Output the (X, Y) coordinate of the center of the cell containing the given text.  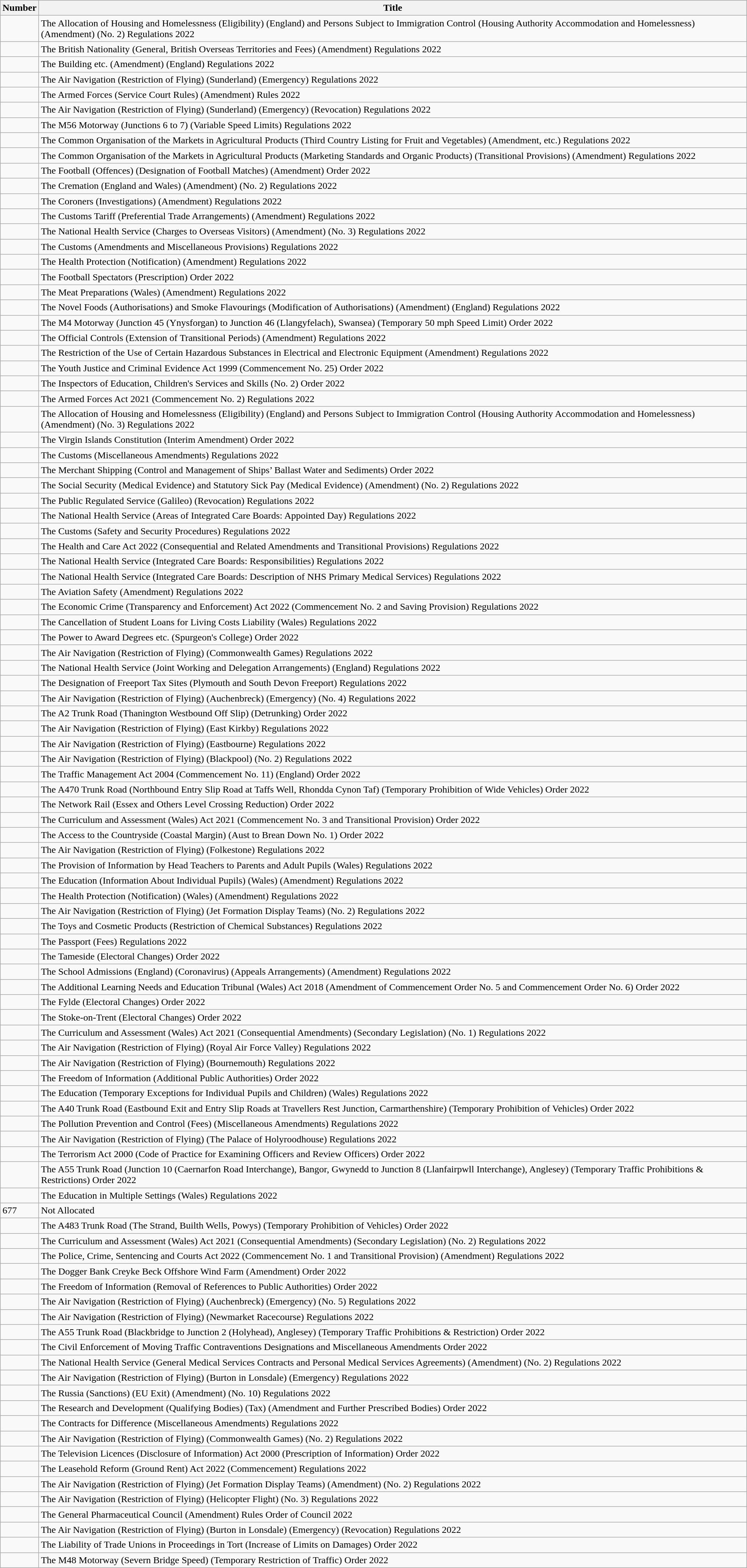
The Armed Forces Act 2021 (Commencement No. 2) Regulations 2022 (393, 398)
The Education (Temporary Exceptions for Individual Pupils and Children) (Wales) Regulations 2022 (393, 1093)
The Novel Foods (Authorisations) and Smoke Flavourings (Modification of Authorisations) (Amendment) (England) Regulations 2022 (393, 307)
The Dogger Bank Creyke Beck Offshore Wind Farm (Amendment) Order 2022 (393, 1271)
The Power to Award Degrees etc. (Spurgeon's College) Order 2022 (393, 637)
The Customs (Safety and Security Procedures) Regulations 2022 (393, 531)
The Air Navigation (Restriction of Flying) (Bournemouth) Regulations 2022 (393, 1063)
The Air Navigation (Restriction of Flying) (Commonwealth Games) (No. 2) Regulations 2022 (393, 1439)
The Official Controls (Extension of Transitional Periods) (Amendment) Regulations 2022 (393, 338)
The Air Navigation (Restriction of Flying) (Folkestone) Regulations 2022 (393, 850)
The National Health Service (Integrated Care Boards: Description of NHS Primary Medical Services) Regulations 2022 (393, 577)
The Air Navigation (Restriction of Flying) (Commonwealth Games) Regulations 2022 (393, 652)
The Common Organisation of the Markets in Agricultural Products (Third Country Listing for Fruit and Vegetables) (Amendment, etc.) Regulations 2022 (393, 140)
The M56 Motorway (Junctions 6 to 7) (Variable Speed Limits) Regulations 2022 (393, 125)
The Social Security (Medical Evidence) and Statutory Sick Pay (Medical Evidence) (Amendment) (No. 2) Regulations 2022 (393, 486)
The Air Navigation (Restriction of Flying) (The Palace of Holyroodhouse) Regulations 2022 (393, 1139)
The Pollution Prevention and Control (Fees) (Miscellaneous Amendments) Regulations 2022 (393, 1124)
The Fylde (Electoral Changes) Order 2022 (393, 1002)
The Curriculum and Assessment (Wales) Act 2021 (Consequential Amendments) (Secondary Legislation) (No. 2) Regulations 2022 (393, 1241)
The Toys and Cosmetic Products (Restriction of Chemical Substances) Regulations 2022 (393, 926)
The Cancellation of Student Loans for Living Costs Liability (Wales) Regulations 2022 (393, 622)
The Designation of Freeport Tax Sites (Plymouth and South Devon Freeport) Regulations 2022 (393, 683)
The Education (Information About Individual Pupils) (Wales) (Amendment) Regulations 2022 (393, 880)
The Air Navigation (Restriction of Flying) (Sunderland) (Emergency) Regulations 2022 (393, 79)
The Television Licences (Disclosure of Information) Act 2000 (Prescription of Information) Order 2022 (393, 1454)
The Contracts for Difference (Miscellaneous Amendments) Regulations 2022 (393, 1423)
The Air Navigation (Restriction of Flying) (Blackpool) (No. 2) Regulations 2022 (393, 759)
The Meat Preparations (Wales) (Amendment) Regulations 2022 (393, 292)
The Restriction of the Use of Certain Hazardous Substances in Electrical and Electronic Equipment (Amendment) Regulations 2022 (393, 353)
The Freedom of Information (Additional Public Authorities) Order 2022 (393, 1078)
The Air Navigation (Restriction of Flying) (Auchenbreck) (Emergency) (No. 5) Regulations 2022 (393, 1302)
The National Health Service (General Medical Services Contracts and Personal Medical Services Agreements) (Amendment) (No. 2) Regulations 2022 (393, 1362)
The Health Protection (Notification) (Amendment) Regulations 2022 (393, 262)
The Customs Tariff (Preferential Trade Arrangements) (Amendment) Regulations 2022 (393, 216)
The Coroners (Investigations) (Amendment) Regulations 2022 (393, 201)
The National Health Service (Charges to Overseas Visitors) (Amendment) (No. 3) Regulations 2022 (393, 232)
The Air Navigation (Restriction of Flying) (Auchenbreck) (Emergency) (No. 4) Regulations 2022 (393, 698)
The A40 Trunk Road (Eastbound Exit and Entry Slip Roads at Travellers Rest Junction, Carmarthenshire) (Temporary Prohibition of Vehicles) Order 2022 (393, 1108)
The M4 Motorway (Junction 45 (Ynysforgan) to Junction 46 (Llangyfelach), Swansea) (Temporary 50 mph Speed Limit) Order 2022 (393, 323)
The Access to the Countryside (Coastal Margin) (Aust to Brean Down No. 1) Order 2022 (393, 835)
The Air Navigation (Restriction of Flying) (Eastbourne) Regulations 2022 (393, 744)
The Health Protection (Notification) (Wales) (Amendment) Regulations 2022 (393, 896)
The Health and Care Act 2022 (Consequential and Related Amendments and Transitional Provisions) Regulations 2022 (393, 546)
The A2 Trunk Road (Thanington Westbound Off Slip) (Detrunking) Order 2022 (393, 714)
The Merchant Shipping (Control and Management of Ships’ Ballast Water and Sediments) Order 2022 (393, 470)
The Customs (Miscellaneous Amendments) Regulations 2022 (393, 455)
The Network Rail (Essex and Others Level Crossing Reduction) Order 2022 (393, 805)
The Inspectors of Education, Children's Services and Skills (No. 2) Order 2022 (393, 383)
The Terrorism Act 2000 (Code of Practice for Examining Officers and Review Officers) Order 2022 (393, 1154)
The British Nationality (General, British Overseas Territories and Fees) (Amendment) Regulations 2022 (393, 49)
The Curriculum and Assessment (Wales) Act 2021 (Consequential Amendments) (Secondary Legislation) (No. 1) Regulations 2022 (393, 1033)
The Air Navigation (Restriction of Flying) (East Kirkby) Regulations 2022 (393, 729)
The Air Navigation (Restriction of Flying) (Sunderland) (Emergency) (Revocation) Regulations 2022 (393, 110)
The Air Navigation (Restriction of Flying) (Newmarket Racecourse) Regulations 2022 (393, 1317)
Number (20, 8)
The Stoke-on-Trent (Electoral Changes) Order 2022 (393, 1017)
The Passport (Fees) Regulations 2022 (393, 941)
The Air Navigation (Restriction of Flying) (Jet Formation Display Teams) (Amendment) (No. 2) Regulations 2022 (393, 1484)
The Freedom of Information (Removal of References to Public Authorities) Order 2022 (393, 1287)
677 (20, 1211)
The A55 Trunk Road (Blackbridge to Junction 2 (Holyhead), Anglesey) (Temporary Traffic Prohibitions & Restriction) Order 2022 (393, 1332)
The Education in Multiple Settings (Wales) Regulations 2022 (393, 1195)
The A483 Trunk Road (The Strand, Builth Wells, Powys) (Temporary Prohibition of Vehicles) Order 2022 (393, 1226)
Title (393, 8)
The Customs (Amendments and Miscellaneous Provisions) Regulations 2022 (393, 247)
The Economic Crime (Transparency and Enforcement) Act 2022 (Commencement No. 2 and Saving Provision) Regulations 2022 (393, 607)
The Additional Learning Needs and Education Tribunal (Wales) Act 2018 (Amendment of Commencement Order No. 5 and Commencement Order No. 6) Order 2022 (393, 987)
Not Allocated (393, 1211)
The Provision of Information by Head Teachers to Parents and Adult Pupils (Wales) Regulations 2022 (393, 865)
The Cremation (England and Wales) (Amendment) (No. 2) Regulations 2022 (393, 186)
The Police, Crime, Sentencing and Courts Act 2022 (Commencement No. 1 and Transitional Provision) (Amendment) Regulations 2022 (393, 1256)
The Civil Enforcement of Moving Traffic Contraventions Designations and Miscellaneous Amendments Order 2022 (393, 1347)
The National Health Service (Areas of Integrated Care Boards: Appointed Day) Regulations 2022 (393, 516)
The Aviation Safety (Amendment) Regulations 2022 (393, 592)
The Air Navigation (Restriction of Flying) (Royal Air Force Valley) Regulations 2022 (393, 1048)
The National Health Service (Integrated Care Boards: Responsibilities) Regulations 2022 (393, 561)
The Air Navigation (Restriction of Flying) (Jet Formation Display Teams) (No. 2) Regulations 2022 (393, 911)
The Liability of Trade Unions in Proceedings in Tort (Increase of Limits on Damages) Order 2022 (393, 1545)
The National Health Service (Joint Working and Delegation Arrangements) (England) Regulations 2022 (393, 668)
The Research and Development (Qualifying Bodies) (Tax) (Amendment and Further Prescribed Bodies) Order 2022 (393, 1408)
The Youth Justice and Criminal Evidence Act 1999 (Commencement No. 25) Order 2022 (393, 368)
The Public Regulated Service (Galileo) (Revocation) Regulations 2022 (393, 501)
The School Admissions (England) (Coronavirus) (Appeals Arrangements) (Amendment) Regulations 2022 (393, 972)
The Football (Offences) (Designation of Football Matches) (Amendment) Order 2022 (393, 170)
The Traffic Management Act 2004 (Commencement No. 11) (England) Order 2022 (393, 774)
The A470 Trunk Road (Northbound Entry Slip Road at Taffs Well, Rhondda Cynon Taf) (Temporary Prohibition of Wide Vehicles) Order 2022 (393, 789)
The Armed Forces (Service Court Rules) (Amendment) Rules 2022 (393, 95)
The Virgin Islands Constitution (Interim Amendment) Order 2022 (393, 440)
The Air Navigation (Restriction of Flying) (Burton in Lonsdale) (Emergency) Regulations 2022 (393, 1378)
The Football Spectators (Prescription) Order 2022 (393, 277)
The Leasehold Reform (Ground Rent) Act 2022 (Commencement) Regulations 2022 (393, 1469)
The Air Navigation (Restriction of Flying) (Helicopter Flight) (No. 3) Regulations 2022 (393, 1499)
The Tameside (Electoral Changes) Order 2022 (393, 957)
The Russia (Sanctions) (EU Exit) (Amendment) (No. 10) Regulations 2022 (393, 1393)
The Building etc. (Amendment) (England) Regulations 2022 (393, 64)
The Curriculum and Assessment (Wales) Act 2021 (Commencement No. 3 and Transitional Provision) Order 2022 (393, 820)
The Air Navigation (Restriction of Flying) (Burton in Lonsdale) (Emergency) (Revocation) Regulations 2022 (393, 1530)
The M48 Motorway (Severn Bridge Speed) (Temporary Restriction of Traffic) Order 2022 (393, 1560)
The General Pharmaceutical Council (Amendment) Rules Order of Council 2022 (393, 1514)
